Determine the (x, y) coordinate at the center of the cell enclosing the given text.  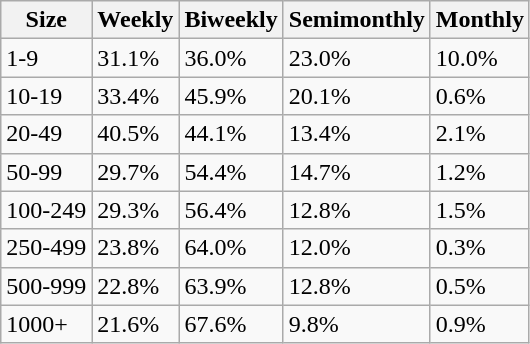
100-249 (46, 210)
Biweekly (231, 20)
0.5% (480, 286)
67.6% (231, 324)
10.0% (480, 58)
1.5% (480, 210)
12.0% (356, 248)
1-9 (46, 58)
29.3% (136, 210)
500-999 (46, 286)
250-499 (46, 248)
20-49 (46, 134)
Weekly (136, 20)
20.1% (356, 96)
40.5% (136, 134)
0.9% (480, 324)
1000+ (46, 324)
0.6% (480, 96)
45.9% (231, 96)
22.8% (136, 286)
1.2% (480, 172)
56.4% (231, 210)
0.3% (480, 248)
Size (46, 20)
36.0% (231, 58)
10-19 (46, 96)
23.8% (136, 248)
50-99 (46, 172)
Semimonthly (356, 20)
44.1% (231, 134)
13.4% (356, 134)
64.0% (231, 248)
9.8% (356, 324)
54.4% (231, 172)
23.0% (356, 58)
14.7% (356, 172)
33.4% (136, 96)
29.7% (136, 172)
21.6% (136, 324)
63.9% (231, 286)
2.1% (480, 134)
Monthly (480, 20)
31.1% (136, 58)
